Output the (X, Y) coordinate of the center of the cell containing the given text.  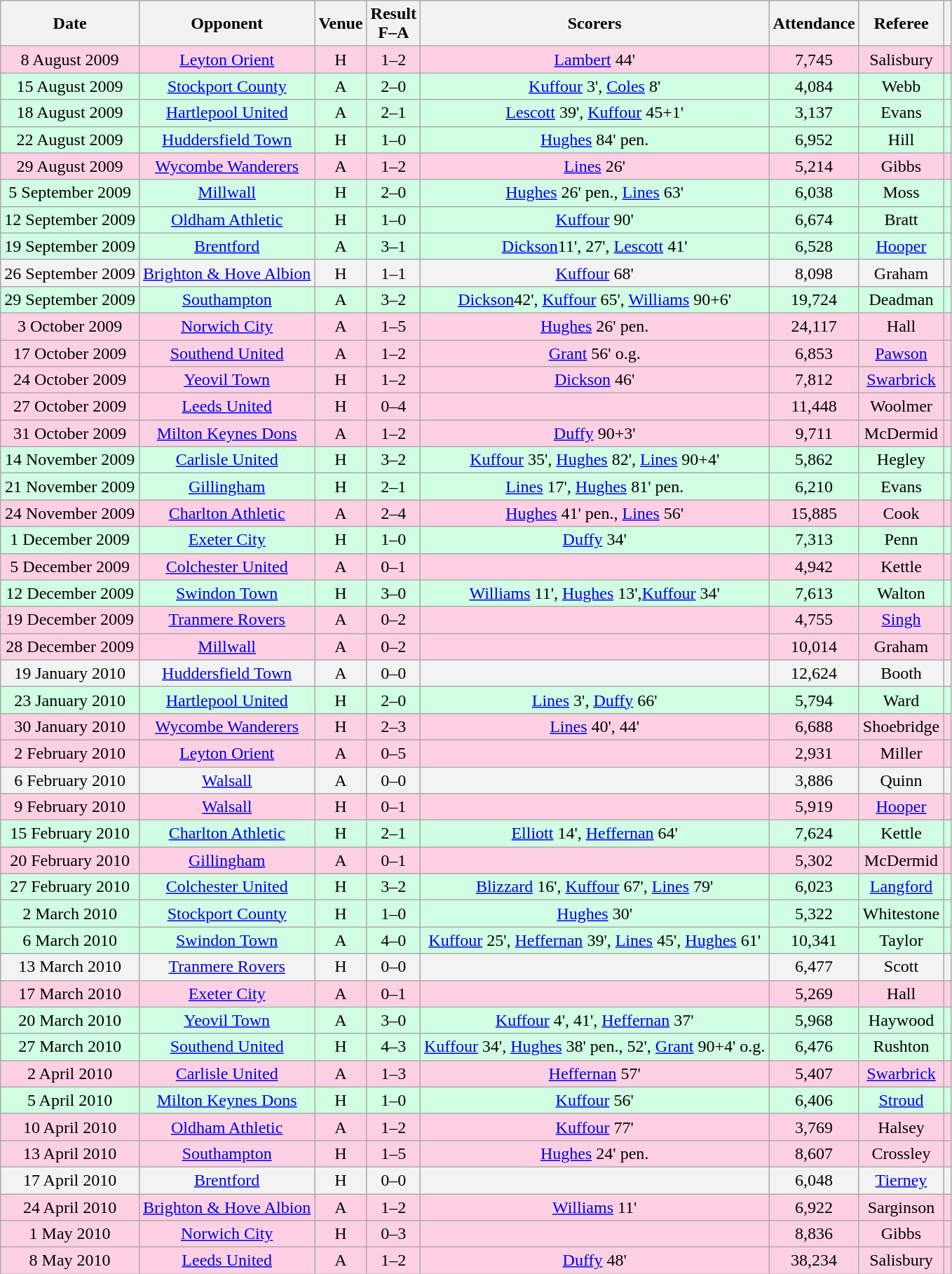
Singh (901, 620)
1–3 (393, 1073)
6,853 (814, 353)
Dickson11', 27', Lescott 41' (594, 246)
29 September 2009 (70, 299)
10,341 (814, 940)
Lines 3', Duffy 66' (594, 700)
2–4 (393, 513)
Dickson42', Kuffour 65', Williams 90+6' (594, 299)
Lambert 44' (594, 60)
Lines 17', Hughes 81' pen. (594, 487)
21 November 2009 (70, 487)
24 November 2009 (70, 513)
20 February 2010 (70, 860)
Attendance (814, 24)
13 March 2010 (70, 967)
Hegley (901, 460)
Haywood (901, 1020)
24 October 2009 (70, 380)
24 April 2010 (70, 1207)
5,302 (814, 860)
22 August 2009 (70, 140)
Lines 26' (594, 166)
Kuffour 90' (594, 219)
Elliott 14', Heffernan 64' (594, 834)
8,098 (814, 273)
Heffernan 57' (594, 1073)
6 March 2010 (70, 940)
1 May 2010 (70, 1234)
19 December 2009 (70, 620)
Duffy 34' (594, 540)
17 October 2009 (70, 353)
27 October 2009 (70, 407)
Moss (901, 193)
19 September 2009 (70, 246)
Referee (901, 24)
6,048 (814, 1180)
14 November 2009 (70, 460)
Woolmer (901, 407)
4,755 (814, 620)
5 September 2009 (70, 193)
Grant 56' o.g. (594, 353)
Cook (901, 513)
Penn (901, 540)
Pawson (901, 353)
9 February 2010 (70, 807)
7,624 (814, 834)
8 May 2010 (70, 1261)
24,117 (814, 326)
Kuffour 77' (594, 1127)
Kuffour 35', Hughes 82', Lines 90+4' (594, 460)
0–5 (393, 753)
Williams 11' (594, 1207)
38,234 (814, 1261)
18 August 2009 (70, 113)
5,794 (814, 700)
6,406 (814, 1100)
19 January 2010 (70, 673)
9,711 (814, 433)
Kuffour 56' (594, 1100)
Miller (901, 753)
0–3 (393, 1234)
5,968 (814, 1020)
31 October 2009 (70, 433)
3,886 (814, 780)
Taylor (901, 940)
Kuffour 25', Heffernan 39', Lines 45', Hughes 61' (594, 940)
Rushton (901, 1047)
4–3 (393, 1047)
5,214 (814, 166)
20 March 2010 (70, 1020)
7,812 (814, 380)
Whitestone (901, 914)
Shoebridge (901, 726)
Ward (901, 700)
8 August 2009 (70, 60)
Webb (901, 86)
Stroud (901, 1100)
0–4 (393, 407)
Scorers (594, 24)
15,885 (814, 513)
5 April 2010 (70, 1100)
Duffy 90+3' (594, 433)
4,942 (814, 567)
17 March 2010 (70, 994)
Kuffour 68' (594, 273)
19,724 (814, 299)
10 April 2010 (70, 1127)
2,931 (814, 753)
7,613 (814, 593)
6,038 (814, 193)
28 December 2009 (70, 646)
Kuffour 4', 41', Heffernan 37' (594, 1020)
8,836 (814, 1234)
Date (70, 24)
Hughes 24' pen. (594, 1153)
5,862 (814, 460)
7,313 (814, 540)
Hughes 41' pen., Lines 56' (594, 513)
6,952 (814, 140)
10,014 (814, 646)
Hill (901, 140)
23 January 2010 (70, 700)
30 January 2010 (70, 726)
Duffy 48' (594, 1261)
2 March 2010 (70, 914)
5,269 (814, 994)
Sarginson (901, 1207)
12,624 (814, 673)
17 April 2010 (70, 1180)
6,476 (814, 1047)
1–1 (393, 273)
5,919 (814, 807)
Hughes 30' (594, 914)
12 December 2009 (70, 593)
4–0 (393, 940)
3 October 2009 (70, 326)
Blizzard 16', Kuffour 67', Lines 79' (594, 887)
Bratt (901, 219)
Hughes 26' pen., Lines 63' (594, 193)
2 April 2010 (70, 1073)
27 February 2010 (70, 887)
Halsey (901, 1127)
13 April 2010 (70, 1153)
Hughes 84' pen. (594, 140)
6,688 (814, 726)
Walton (901, 593)
15 August 2009 (70, 86)
6,922 (814, 1207)
11,448 (814, 407)
29 August 2009 (70, 166)
Langford (901, 887)
Booth (901, 673)
5,322 (814, 914)
2–3 (393, 726)
7,745 (814, 60)
Hughes 26' pen. (594, 326)
15 February 2010 (70, 834)
3–1 (393, 246)
8,607 (814, 1153)
3,137 (814, 113)
6,477 (814, 967)
5 December 2009 (70, 567)
6 February 2010 (70, 780)
Williams 11', Hughes 13',Kuffour 34' (594, 593)
Deadman (901, 299)
6,023 (814, 887)
6,674 (814, 219)
2 February 2010 (70, 753)
Scott (901, 967)
ResultF–A (393, 24)
Opponent (226, 24)
Lescott 39', Kuffour 45+1' (594, 113)
Crossley (901, 1153)
4,084 (814, 86)
Kuffour 3', Coles 8' (594, 86)
1 December 2009 (70, 540)
Quinn (901, 780)
27 March 2010 (70, 1047)
Lines 40', 44' (594, 726)
Dickson 46' (594, 380)
Venue (341, 24)
6,528 (814, 246)
3,769 (814, 1127)
Kuffour 34', Hughes 38' pen., 52', Grant 90+4' o.g. (594, 1047)
12 September 2009 (70, 219)
6,210 (814, 487)
Tierney (901, 1180)
5,407 (814, 1073)
26 September 2009 (70, 273)
